Return the (X, Y) coordinate for the center point of the cell that contains the specified text.  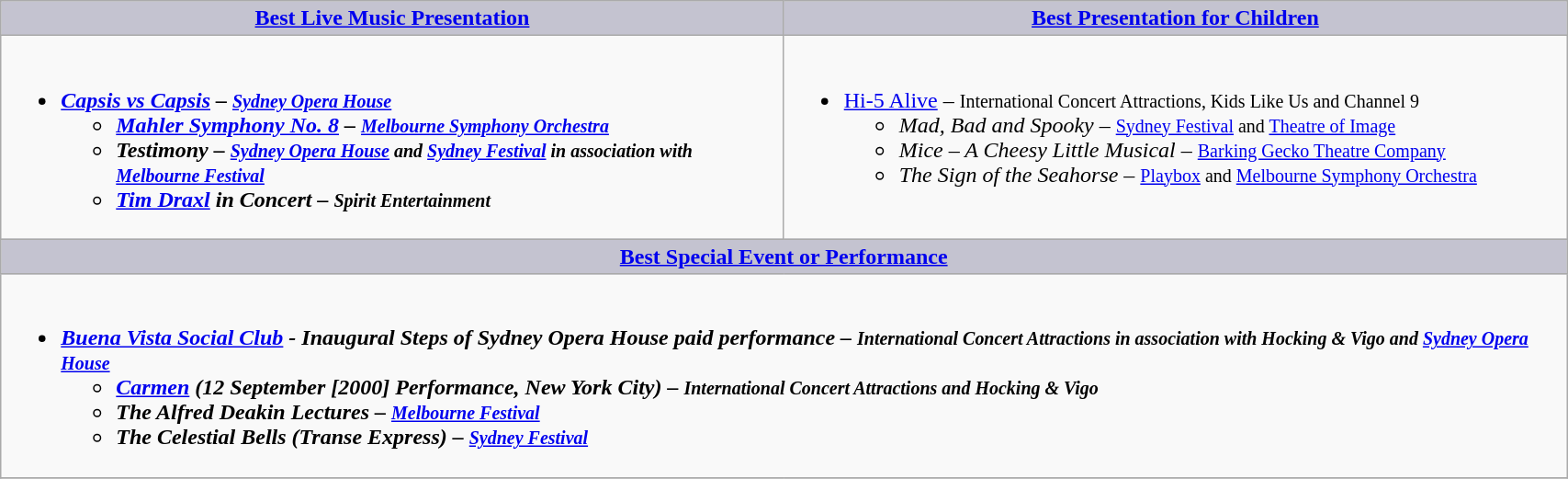
Best Live Music Presentation (392, 18)
Best Special Event or Performance (784, 257)
Best Presentation for Children (1175, 18)
